For the text-containing cell, return its midpoint in [X, Y] coordinate format. 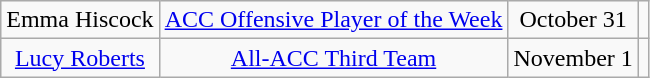
October 31 [573, 20]
November 1 [573, 58]
ACC Offensive Player of the Week [334, 20]
Lucy Roberts [80, 58]
Emma Hiscock [80, 20]
All-ACC Third Team [334, 58]
